Determine the [X, Y] coordinate at the center of the cell enclosing the given text.  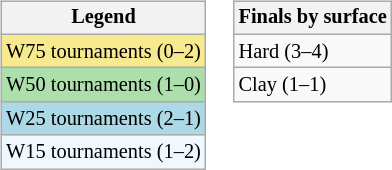
W50 tournaments (1–0) [103, 85]
W25 tournaments (2–1) [103, 119]
Legend [103, 18]
W15 tournaments (1–2) [103, 152]
Hard (3–4) [313, 51]
W75 tournaments (0–2) [103, 51]
Clay (1–1) [313, 85]
Finals by surface [313, 18]
